Return (x, y) of the center of cell containing provided text 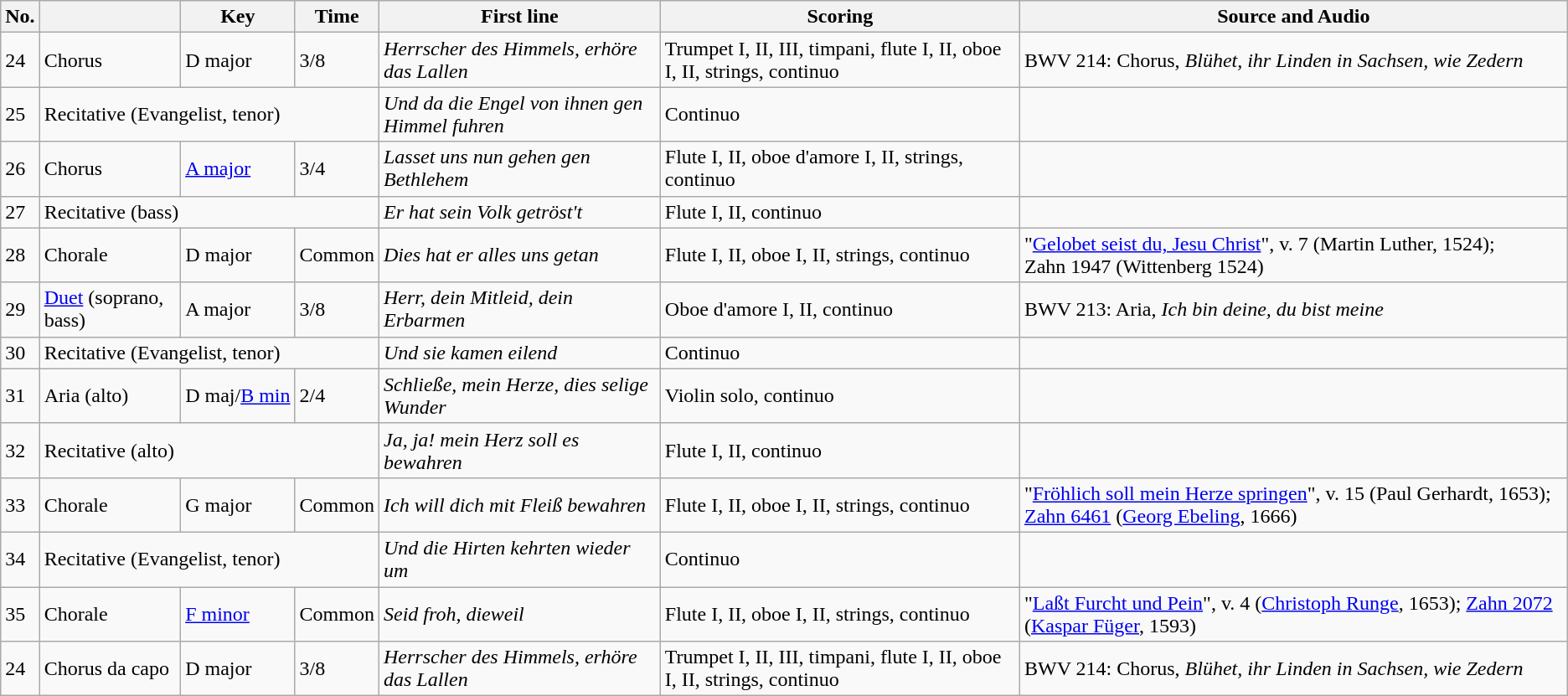
Er hat sein Volk getröst't (519, 212)
Dies hat er alles uns getan (519, 255)
Und da die Engel von ihnen gen Himmel fuhren (519, 114)
26 (20, 169)
No. (20, 17)
30 (20, 353)
Ja, ja! mein Herz soll es bewahren (519, 451)
Recitative (bass) (209, 212)
"Gelobet seist du, Jesu Christ", v. 7 (Martin Luther, 1524); Zahn 1947 (Wittenberg 1524) (1293, 255)
Flute I, II, oboe d'amore I, II, strings, continuo (839, 169)
35 (20, 613)
"Laßt Furcht und Pein", v. 4 (Christoph Runge, 1653); Zahn 2072 (Kaspar Füger, 1593) (1293, 613)
Duet (soprano, bass) (110, 310)
25 (20, 114)
32 (20, 451)
33 (20, 504)
31 (20, 395)
Lasset uns nun gehen gen Bethlehem (519, 169)
28 (20, 255)
First line (519, 17)
G major (238, 504)
"Fröhlich soll mein Herze springen", v. 15 (Paul Gerhardt, 1653); Zahn 6461 (Georg Ebeling, 1666) (1293, 504)
3/4 (337, 169)
F minor (238, 613)
Time (337, 17)
D maj/B min (238, 395)
Chorus da capo (110, 668)
Recitative (alto) (209, 451)
Source and Audio (1293, 17)
Und sie kamen eilend (519, 353)
Herr, dein Mitleid, dein Erbarmen (519, 310)
27 (20, 212)
Ich will dich mit Fleiß bewahren (519, 504)
Schließe, mein Herze, dies selige Wunder (519, 395)
Seid froh, dieweil (519, 613)
Oboe d'amore I, II, continuo (839, 310)
Und die Hirten kehrten wieder um (519, 559)
2/4 (337, 395)
34 (20, 559)
29 (20, 310)
Aria (alto) (110, 395)
BWV 213: Aria, Ich bin deine, du bist meine (1293, 310)
Scoring (839, 17)
Violin solo, continuo (839, 395)
Key (238, 17)
